Provide the [X, Y] coordinate of the cell's center where the given text is located.  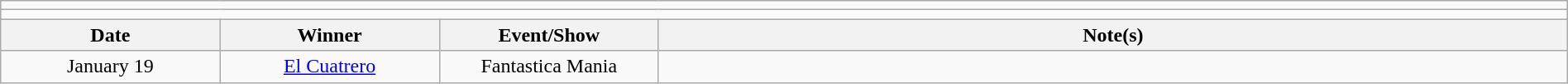
Date [111, 35]
Winner [329, 35]
Event/Show [549, 35]
January 19 [111, 67]
El Cuatrero [329, 67]
Fantastica Mania [549, 67]
Note(s) [1113, 35]
